Determine the (X, Y) coordinate at the center of the cell enclosing the given text.  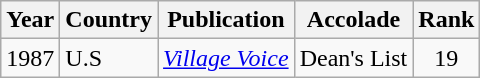
Dean's List (354, 58)
Publication (226, 20)
Accolade (354, 20)
Rank (446, 20)
19 (446, 58)
Country (109, 20)
Village Voice (226, 58)
1987 (30, 58)
U.S (109, 58)
Year (30, 20)
